Pinpoint the cell where the given text exists, returning its (X, Y) midpoint coordinate. 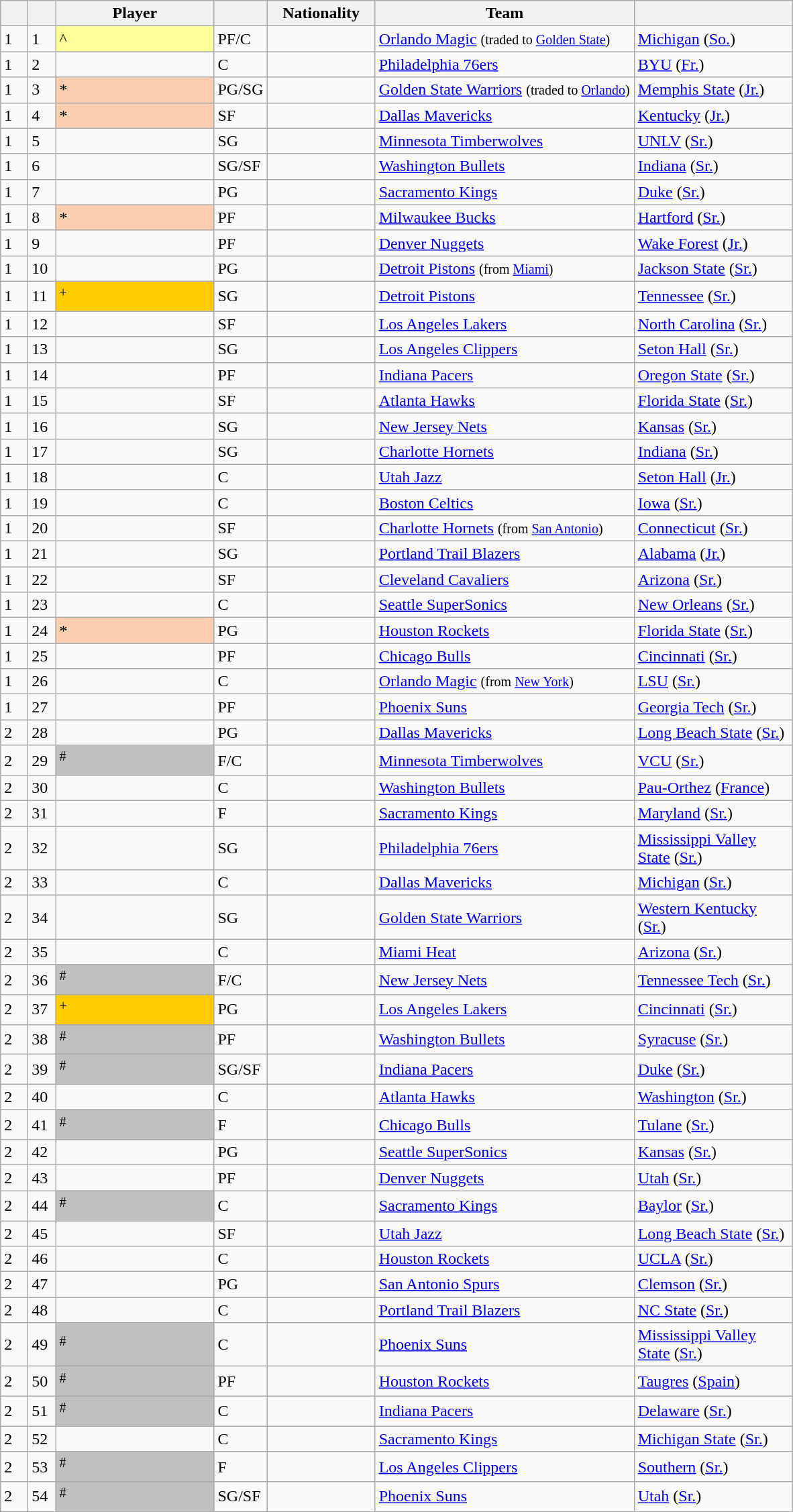
Southern (Sr.) (713, 1466)
36 (42, 979)
Connecticut (Sr.) (713, 528)
North Carolina (Sr.) (713, 324)
5 (42, 141)
Maryland (Sr.) (713, 814)
Miami Heat (505, 952)
24 (42, 631)
Georgia Tech (Sr.) (713, 707)
PG/SG (240, 90)
Syracuse (Sr.) (713, 1040)
15 (42, 400)
Player (135, 13)
40 (42, 1097)
Team (505, 13)
Seton Hall (Jr.) (713, 477)
Tulane (Sr.) (713, 1124)
35 (42, 952)
NC State (Sr.) (713, 1310)
42 (42, 1152)
25 (42, 656)
41 (42, 1124)
Oregon State (Sr.) (713, 375)
UNLV (Sr.) (713, 141)
47 (42, 1285)
17 (42, 451)
Alabama (Jr.) (713, 554)
Golden State Warriors (505, 918)
Kentucky (Jr.) (713, 115)
27 (42, 707)
VCU (Sr.) (713, 761)
12 (42, 324)
Tennessee (Sr.) (713, 296)
54 (42, 1497)
Wake Forest (Jr.) (713, 243)
22 (42, 580)
43 (42, 1178)
11 (42, 296)
33 (42, 883)
Taugres (Spain) (713, 1382)
Hartford (Sr.) (713, 217)
Michigan State (Sr.) (713, 1439)
51 (42, 1411)
32 (42, 848)
10 (42, 268)
28 (42, 733)
53 (42, 1466)
Michigan (Sr.) (713, 883)
Washington (Sr.) (713, 1097)
Charlotte Hornets (from San Antonio) (505, 528)
38 (42, 1040)
3 (42, 90)
4 (42, 115)
46 (42, 1259)
13 (42, 349)
Memphis State (Jr.) (713, 90)
LSU (Sr.) (713, 682)
16 (42, 426)
Baylor (Sr.) (713, 1206)
Orlando Magic (from New York) (505, 682)
34 (42, 918)
14 (42, 375)
Clemson (Sr.) (713, 1285)
Delaware (Sr.) (713, 1411)
Orlando Magic (traded to Golden State) (505, 39)
Michigan (So.) (713, 39)
45 (42, 1234)
31 (42, 814)
9 (42, 243)
30 (42, 788)
Golden State Warriors (traded to Orlando) (505, 90)
48 (42, 1310)
20 (42, 528)
^ (135, 39)
Pau-Orthez (France) (713, 788)
Tennessee Tech (Sr.) (713, 979)
Nationality (321, 13)
8 (42, 217)
39 (42, 1069)
Cleveland Cavaliers (505, 580)
San Antonio Spurs (505, 1285)
6 (42, 166)
Jackson State (Sr.) (713, 268)
21 (42, 554)
PF/C (240, 39)
New Orleans (Sr.) (713, 605)
23 (42, 605)
26 (42, 682)
Seton Hall (Sr.) (713, 349)
Boston Celtics (505, 502)
Western Kentucky (Sr.) (713, 918)
UCLA (Sr.) (713, 1259)
18 (42, 477)
44 (42, 1206)
49 (42, 1344)
Milwaukee Bucks (505, 217)
19 (42, 502)
52 (42, 1439)
37 (42, 1010)
Charlotte Hornets (505, 451)
Detroit Pistons (from Miami) (505, 268)
7 (42, 192)
29 (42, 761)
Iowa (Sr.) (713, 502)
50 (42, 1382)
Detroit Pistons (505, 296)
BYU (Fr.) (713, 64)
